From the cell containing the given text, extract its center point as [x, y] coordinate. 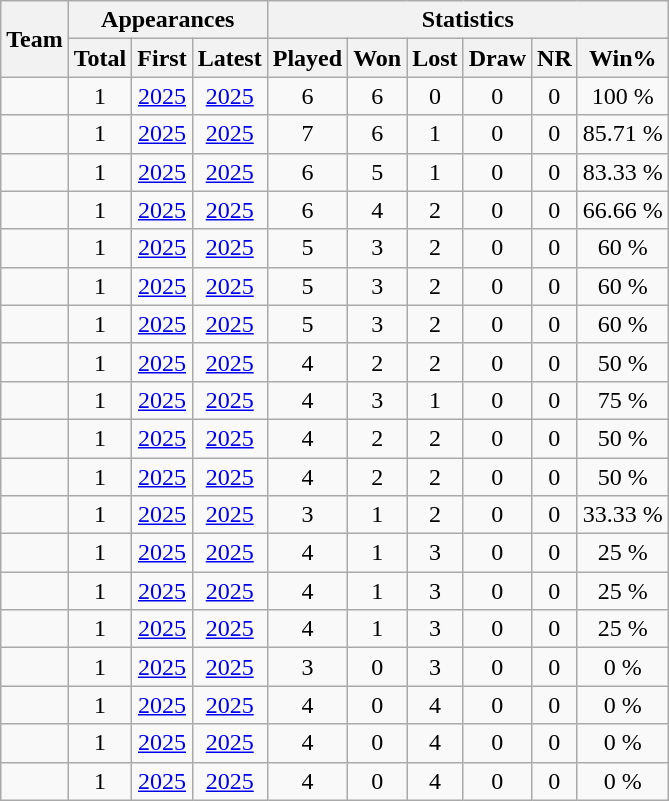
Win% [622, 58]
75 % [622, 400]
Appearances [168, 20]
66.66 % [622, 210]
Lost [435, 58]
83.33 % [622, 172]
100 % [622, 96]
Total [100, 58]
Latest [230, 58]
NR [555, 58]
First [162, 58]
7 [307, 134]
Team [35, 39]
Draw [497, 58]
Statistics [468, 20]
Played [307, 58]
33.33 % [622, 515]
Won [378, 58]
85.71 % [622, 134]
